Search for the cell housing the specified text and yield its (x, y) center coordinate. 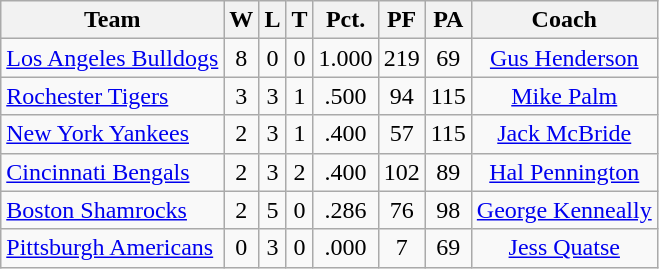
219 (402, 58)
PA (448, 20)
7 (402, 248)
T (300, 20)
Team (112, 20)
Jack McBride (564, 134)
.500 (346, 96)
5 (272, 210)
Gus Henderson (564, 58)
Pittsburgh Americans (112, 248)
W (242, 20)
8 (242, 58)
Mike Palm (564, 96)
.286 (346, 210)
76 (402, 210)
1.000 (346, 58)
Los Angeles Bulldogs (112, 58)
George Kenneally (564, 210)
Pct. (346, 20)
Rochester Tigers (112, 96)
57 (402, 134)
L (272, 20)
PF (402, 20)
89 (448, 172)
102 (402, 172)
New York Yankees (112, 134)
Hal Pennington (564, 172)
98 (448, 210)
Boston Shamrocks (112, 210)
.000 (346, 248)
Jess Quatse (564, 248)
94 (402, 96)
Coach (564, 20)
Cincinnati Bengals (112, 172)
